Extract the [X, Y] coordinate from the center of the cell holding the provided text.  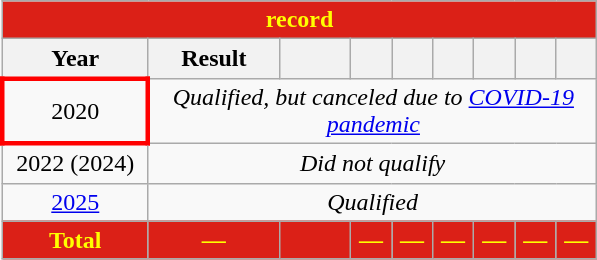
Did not qualify [372, 163]
2022 (2024) [75, 163]
record [300, 20]
Qualified, but canceled due to COVID-19 pandemic [372, 110]
Result [214, 59]
Total [75, 240]
Qualified [372, 202]
Year [75, 59]
2025 [75, 202]
2020 [75, 110]
